For the text-containing cell, return its midpoint in (X, Y) coordinate format. 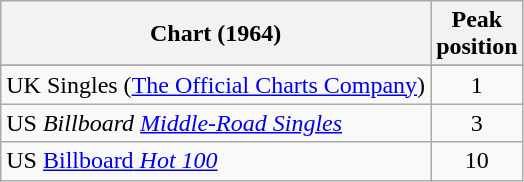
3 (477, 123)
1 (477, 85)
10 (477, 161)
US Billboard Hot 100 (216, 161)
UK Singles (The Official Charts Company) (216, 85)
Peakposition (477, 34)
Chart (1964) (216, 34)
US Billboard Middle-Road Singles (216, 123)
